Provide the (X, Y) coordinate of the cell's center where the given text is located.  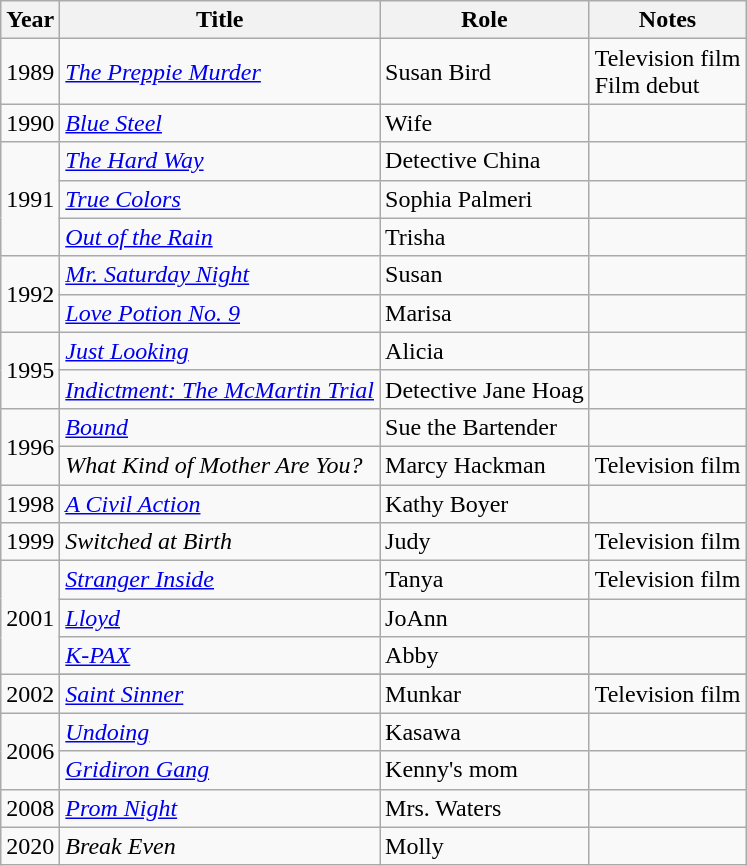
The Hard Way (220, 161)
1989 (30, 72)
Sue the Bartender (485, 427)
Blue Steel (220, 123)
Trisha (485, 237)
Title (220, 20)
Mrs. Waters (485, 808)
Tanya (485, 580)
K-PAX (220, 656)
Detective Jane Hoag (485, 389)
Television filmFilm debut (668, 72)
Stranger Inside (220, 580)
Year (30, 20)
1996 (30, 446)
1991 (30, 199)
Prom Night (220, 808)
2006 (30, 751)
Munkar (485, 694)
Gridiron Gang (220, 770)
Sophia Palmeri (485, 199)
Abby (485, 656)
What Kind of Mother Are You? (220, 465)
Marisa (485, 313)
1990 (30, 123)
1995 (30, 370)
Switched at Birth (220, 542)
Marcy Hackman (485, 465)
Role (485, 20)
Kathy Boyer (485, 503)
A Civil Action (220, 503)
Alicia (485, 351)
1999 (30, 542)
Susan Bird (485, 72)
Undoing (220, 732)
Bound (220, 427)
Out of the Rain (220, 237)
Notes (668, 20)
The Preppie Murder (220, 72)
1998 (30, 503)
Kasawa (485, 732)
Mr. Saturday Night (220, 275)
Just Looking (220, 351)
2008 (30, 808)
JoAnn (485, 618)
Saint Sinner (220, 694)
Break Even (220, 846)
Molly (485, 846)
Judy (485, 542)
True Colors (220, 199)
Indictment: The McMartin Trial (220, 389)
Susan (485, 275)
2001 (30, 618)
Lloyd (220, 618)
Detective China (485, 161)
2020 (30, 846)
Wife (485, 123)
Love Potion No. 9 (220, 313)
2002 (30, 694)
1992 (30, 294)
Kenny's mom (485, 770)
